Identify which cell holds the provided text, then report its (X, Y) central coordinate. 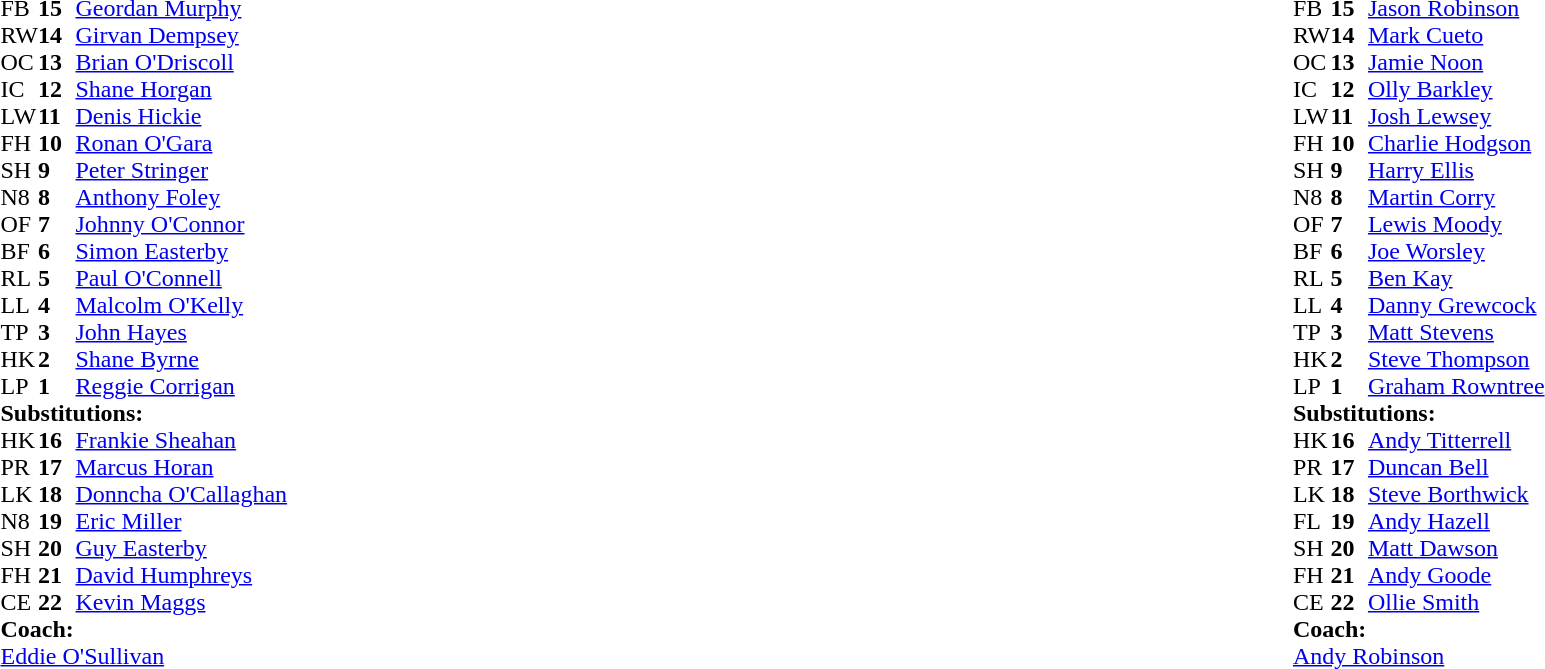
David Humphreys (182, 576)
Frankie Sheahan (182, 440)
Mark Cueto (1456, 36)
FL (1312, 522)
Guy Easterby (182, 548)
Lewis Moody (1456, 224)
Martin Corry (1456, 198)
Steve Borthwick (1456, 494)
Danny Grewcock (1456, 306)
Donncha O'Callaghan (182, 494)
Marcus Horan (182, 468)
Peter Stringer (182, 170)
Kevin Maggs (182, 602)
Girvan Dempsey (182, 36)
Josh Lewsey (1456, 116)
Andy Titterrell (1456, 440)
Duncan Bell (1456, 468)
Joe Worsley (1456, 252)
Steve Thompson (1456, 360)
Denis Hickie (182, 116)
Ben Kay (1456, 278)
Simon Easterby (182, 252)
Olly Barkley (1456, 90)
Brian O'Driscoll (182, 62)
Graham Rowntree (1456, 386)
Jamie Noon (1456, 62)
Johnny O'Connor (182, 224)
Matt Dawson (1456, 548)
Matt Stevens (1456, 332)
Eric Miller (182, 522)
Charlie Hodgson (1456, 144)
Ronan O'Gara (182, 144)
Andy Goode (1456, 576)
Shane Horgan (182, 90)
Andy Hazell (1456, 522)
Reggie Corrigan (182, 386)
Anthony Foley (182, 198)
Harry Ellis (1456, 170)
Eddie O'Sullivan (144, 656)
Ollie Smith (1456, 602)
Paul O'Connell (182, 278)
Shane Byrne (182, 360)
Andy Robinson (1419, 656)
Malcolm O'Kelly (182, 306)
John Hayes (182, 332)
